Extract the [X, Y] coordinate from the center of the cell holding the provided text.  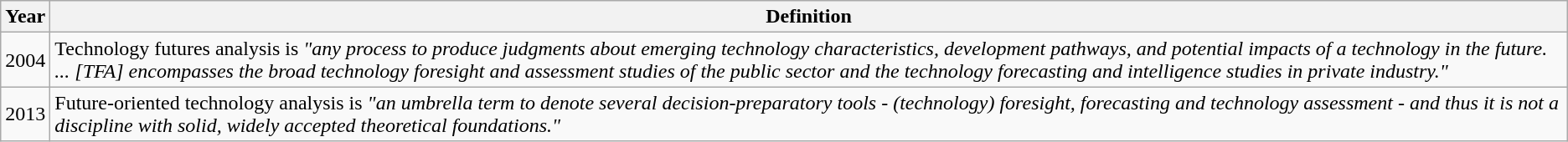
2004 [25, 60]
Year [25, 17]
Definition [809, 17]
2013 [25, 114]
